Provide the [x, y] coordinate of the cell's center where the given text is located.  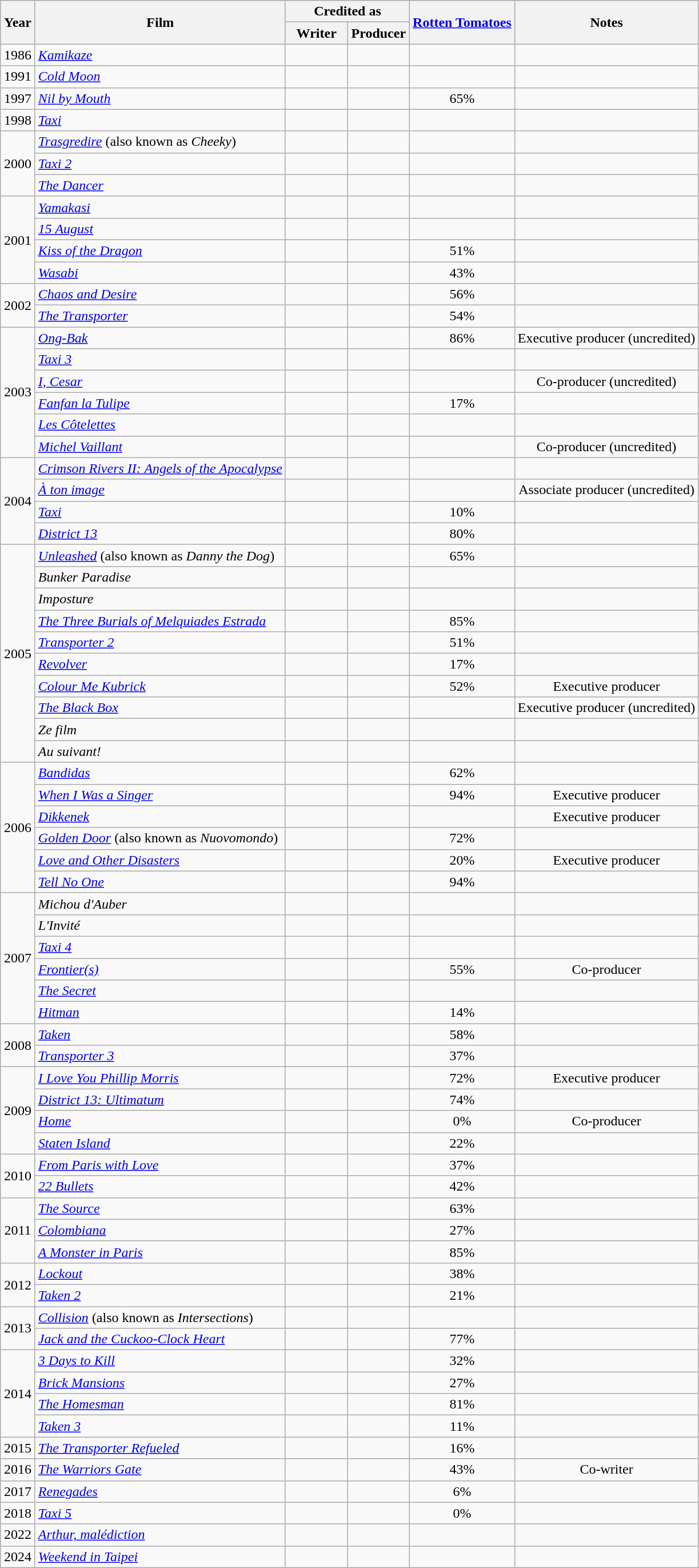
Ong-Bak [160, 338]
Credited as [347, 11]
Taken 2 [160, 1295]
Year [18, 22]
42% [462, 1187]
86% [462, 338]
Renegades [160, 1491]
16% [462, 1448]
2004 [18, 501]
2024 [18, 1557]
Taken 3 [160, 1426]
The Source [160, 1208]
Taxi 2 [160, 164]
Transporter 3 [160, 1056]
54% [462, 316]
Ze film [160, 730]
Taxi 3 [160, 360]
11% [462, 1426]
Writer [317, 33]
55% [462, 969]
2005 [18, 653]
2015 [18, 1448]
32% [462, 1361]
81% [462, 1404]
22% [462, 1143]
Jack and the Cuckoo-Clock Heart [160, 1339]
Associate producer (uncredited) [606, 490]
Les Côtelettes [160, 425]
Michou d'Auber [160, 904]
À ton image [160, 490]
3 Days to Kill [160, 1361]
Producer [378, 33]
2017 [18, 1491]
Lockout [160, 1273]
Rotten Tomatoes [462, 22]
20% [462, 860]
56% [462, 295]
2000 [18, 164]
Frontier(s) [160, 969]
Taken [160, 1034]
2012 [18, 1284]
The Warriors Gate [160, 1470]
6% [462, 1491]
2006 [18, 827]
The Dancer [160, 185]
22 Bullets [160, 1187]
2009 [18, 1111]
The Black Box [160, 708]
Co-writer [606, 1470]
District 13: Ultimatum [160, 1100]
Colour Me Kubrick [160, 686]
Love and Other Disasters [160, 860]
Hitman [160, 1013]
Wasabi [160, 273]
2013 [18, 1328]
Film [160, 22]
Yamakasi [160, 207]
Dikkenek [160, 817]
2014 [18, 1394]
Collision (also known as Intersections) [160, 1317]
Kiss of the Dragon [160, 250]
21% [462, 1295]
I Love You Phillip Morris [160, 1078]
Colombiana [160, 1230]
Au suivant! [160, 751]
Transporter 2 [160, 643]
58% [462, 1034]
Bandidas [160, 773]
The Transporter Refueled [160, 1448]
2016 [18, 1470]
1991 [18, 77]
I, Cesar [160, 381]
Golden Door (also known as Nuovomondo) [160, 838]
2018 [18, 1513]
Weekend in Taipei [160, 1557]
Notes [606, 22]
80% [462, 534]
The Homesman [160, 1404]
Nil by Mouth [160, 98]
District 13 [160, 534]
From Paris with Love [160, 1165]
1986 [18, 55]
52% [462, 686]
63% [462, 1208]
The Transporter [160, 316]
62% [462, 773]
Home [160, 1121]
2002 [18, 305]
A Monster in Paris [160, 1252]
Taxi 4 [160, 947]
2011 [18, 1230]
15 August [160, 229]
2008 [18, 1045]
Imposture [160, 599]
2003 [18, 392]
Trasgredire (also known as Cheeky) [160, 142]
Chaos and Desire [160, 295]
1997 [18, 98]
38% [462, 1273]
The Three Burials of Melquiades Estrada [160, 620]
2007 [18, 958]
Taxi 5 [160, 1513]
Bunker Paradise [160, 577]
77% [462, 1339]
Crimson Rivers II: Angels of the Apocalypse [160, 468]
Brick Mansions [160, 1383]
1998 [18, 120]
2001 [18, 240]
14% [462, 1013]
74% [462, 1100]
When I Was a Singer [160, 795]
Kamikaze [160, 55]
Arthur, malédiction [160, 1535]
Michel Vaillant [160, 447]
2022 [18, 1535]
2010 [18, 1176]
Fanfan la Tulipe [160, 403]
Tell No One [160, 882]
Unleashed (also known as Danny the Dog) [160, 555]
Revolver [160, 664]
10% [462, 512]
Staten Island [160, 1143]
The Secret [160, 991]
L'Invité [160, 925]
Cold Moon [160, 77]
